Find where the given text appears and provide that cell's center as (X, Y) coordinate. 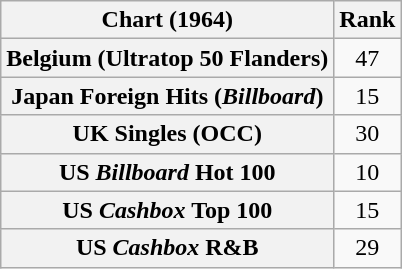
US Cashbox R&B (168, 248)
Rank (368, 20)
29 (368, 248)
UK Singles (OCC) (168, 134)
30 (368, 134)
US Billboard Hot 100 (168, 172)
10 (368, 172)
47 (368, 58)
Chart (1964) (168, 20)
Belgium (Ultratop 50 Flanders) (168, 58)
Japan Foreign Hits (Billboard) (168, 96)
US Cashbox Top 100 (168, 210)
